Return the [X, Y] coordinate for the center point of the cell that contains the specified text.  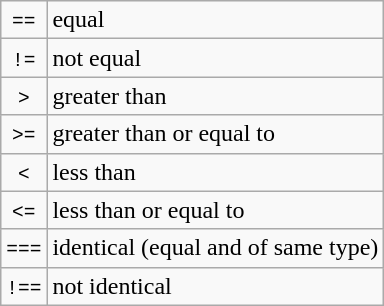
greater than [216, 96]
not equal [216, 58]
== [24, 20]
>= [24, 134]
> [24, 96]
not identical [216, 286]
<= [24, 210]
!= [24, 58]
!== [24, 286]
=== [24, 248]
< [24, 172]
greater than or equal to [216, 134]
identical (equal and of same type) [216, 248]
less than or equal to [216, 210]
equal [216, 20]
less than [216, 172]
